Pinpoint the cell where the given text exists, returning its [X, Y] midpoint coordinate. 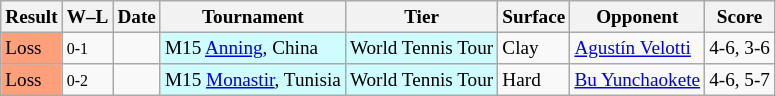
Surface [534, 17]
Bu Yunchaokete [638, 80]
Date [137, 17]
4-6, 3-6 [740, 48]
Tournament [252, 17]
Clay [534, 48]
Result [32, 17]
Opponent [638, 17]
Tier [421, 17]
Score [740, 17]
W–L [88, 17]
0-1 [88, 48]
M15 Anning, China [252, 48]
Hard [534, 80]
4-6, 5-7 [740, 80]
0-2 [88, 80]
M15 Monastir, Tunisia [252, 80]
Agustín Velotti [638, 48]
